Detect which cell encompasses the target text, then output its [X, Y] center coordinate. 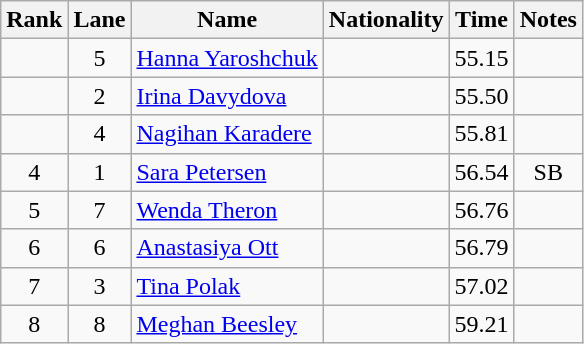
55.15 [482, 58]
Lane [100, 20]
Name [227, 20]
3 [100, 286]
Meghan Beesley [227, 324]
56.54 [482, 172]
Hanna Yaroshchuk [227, 58]
Nagihan Karadere [227, 134]
55.81 [482, 134]
59.21 [482, 324]
2 [100, 96]
SB [548, 172]
Tina Polak [227, 286]
1 [100, 172]
Wenda Theron [227, 210]
56.76 [482, 210]
57.02 [482, 286]
Notes [548, 20]
55.50 [482, 96]
Sara Petersen [227, 172]
Anastasiya Ott [227, 248]
56.79 [482, 248]
Time [482, 20]
Rank [34, 20]
Nationality [386, 20]
Irina Davydova [227, 96]
